Return [X, Y] of the center of cell containing provided text 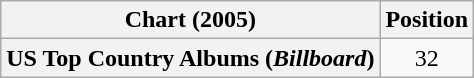
32 [427, 58]
Position [427, 20]
US Top Country Albums (Billboard) [190, 58]
Chart (2005) [190, 20]
